Pinpoint the cell where the given text exists, returning its (X, Y) midpoint coordinate. 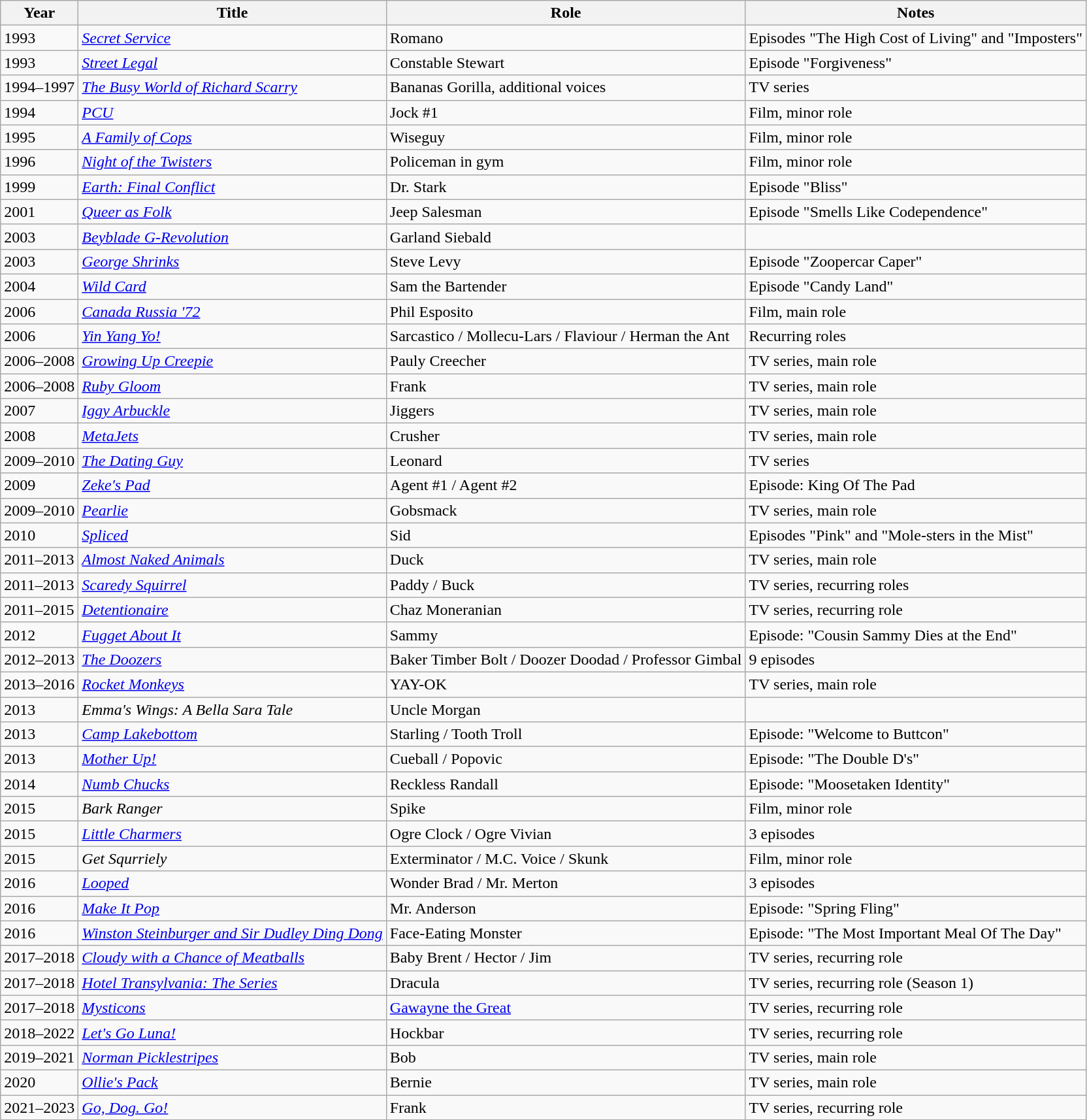
Bernie (566, 1082)
2008 (39, 436)
Crusher (566, 436)
Episode: "Cousin Sammy Dies at the End" (916, 634)
Episodes "The High Cost of Living" and "Imposters" (916, 38)
Leonard (566, 461)
Bob (566, 1057)
The Busy World of Richard Scarry (233, 88)
Camp Lakebottom (233, 734)
Winston Steinburger and Sir Dudley Ding Dong (233, 933)
2009 (39, 486)
1994 (39, 112)
Detentionaire (233, 610)
Episode: King Of The Pad (916, 486)
Romano (566, 38)
2004 (39, 286)
The Doozers (233, 659)
2012 (39, 634)
Dracula (566, 983)
Jeep Salesman (566, 212)
Episode: "Spring Fling" (916, 908)
Almost Naked Animals (233, 560)
Uncle Morgan (566, 709)
Episodes "Pink" and "Mole-sters in the Mist" (916, 535)
Cloudy with a Chance of Meatballs (233, 958)
Yin Yang Yo! (233, 337)
Go, Dog. Go! (233, 1108)
Wiseguy (566, 137)
Film, main role (916, 312)
Baker Timber Bolt / Doozer Doodad / Professor Gimbal (566, 659)
1996 (39, 162)
YAY-OK (566, 684)
Night of the Twisters (233, 162)
Secret Service (233, 38)
Exterminator / M.C. Voice / Skunk (566, 859)
1999 (39, 187)
Growing Up Creepie (233, 361)
Paddy / Buck (566, 585)
Wild Card (233, 286)
MetaJets (233, 436)
Episode "Bliss" (916, 187)
2012–2013 (39, 659)
Face-Eating Monster (566, 933)
PCU (233, 112)
Duck (566, 560)
The Dating Guy (233, 461)
Mysticons (233, 1008)
TV series, recurring role (Season 1) (916, 983)
Steve Levy (566, 261)
Scaredy Squirrel (233, 585)
Episode "Candy Land" (916, 286)
Episode "Zoopercar Caper" (916, 261)
Agent #1 / Agent #2 (566, 486)
Chaz Moneranian (566, 610)
Bananas Gorilla, additional voices (566, 88)
Mr. Anderson (566, 908)
2011–2015 (39, 610)
Baby Brent / Hector / Jim (566, 958)
2020 (39, 1082)
Episode: "Moosetaken Identity" (916, 784)
Episode: "The Most Important Meal Of The Day" (916, 933)
Fugget About It (233, 634)
9 episodes (916, 659)
2019–2021 (39, 1057)
Phil Esposito (566, 312)
Sarcastico / Mollecu-Lars / Flaviour / Herman the Ant (566, 337)
Episode "Smells Like Codependence" (916, 212)
Ollie's Pack (233, 1082)
2018–2022 (39, 1032)
Recurring roles (916, 337)
1995 (39, 137)
2007 (39, 411)
2010 (39, 535)
Street Legal (233, 63)
Wonder Brad / Mr. Merton (566, 883)
Garland Siebald (566, 237)
Sammy (566, 634)
Looped (233, 883)
Spliced (233, 535)
Ogre Clock / Ogre Vivian (566, 834)
2021–2023 (39, 1108)
Rocket Monkeys (233, 684)
Norman Picklestripes (233, 1057)
Starling / Tooth Troll (566, 734)
Role (566, 13)
Canada Russia '72 (233, 312)
Numb Chucks (233, 784)
Spike (566, 809)
Episode: "The Double D's" (916, 759)
Hockbar (566, 1032)
Constable Stewart (566, 63)
Mother Up! (233, 759)
Pauly Creecher (566, 361)
Get Squrriely (233, 859)
Policeman in gym (566, 162)
Episode "Forgiveness" (916, 63)
A Family of Cops (233, 137)
TV series, recurring roles (916, 585)
Notes (916, 13)
Emma's Wings: A Bella Sara Tale (233, 709)
Jock #1 (566, 112)
Queer as Folk (233, 212)
Cueball / Popovic (566, 759)
Title (233, 13)
Bark Ranger (233, 809)
Pearlie (233, 510)
Beyblade G-Revolution (233, 237)
George Shrinks (233, 261)
Zeke's Pad (233, 486)
Ruby Gloom (233, 386)
Let's Go Luna! (233, 1032)
Sam the Bartender (566, 286)
2001 (39, 212)
Sid (566, 535)
1994–1997 (39, 88)
Little Charmers (233, 834)
Make It Pop (233, 908)
Year (39, 13)
Reckless Randall (566, 784)
Earth: Final Conflict (233, 187)
2013–2016 (39, 684)
Hotel Transylvania: The Series (233, 983)
Jiggers (566, 411)
Gawayne the Great (566, 1008)
Gobsmack (566, 510)
Dr. Stark (566, 187)
Episode: "Welcome to Buttcon" (916, 734)
2014 (39, 784)
Iggy Arbuckle (233, 411)
